Search for the cell housing the specified text and yield its [x, y] center coordinate. 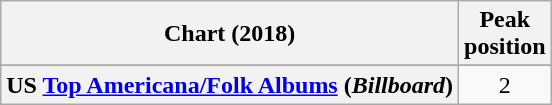
Peak position [505, 34]
US Top Americana/Folk Albums (Billboard) [230, 85]
2 [505, 85]
Chart (2018) [230, 34]
